Scan for the cell matching the given text and deliver its (x, y) coordinate at center. 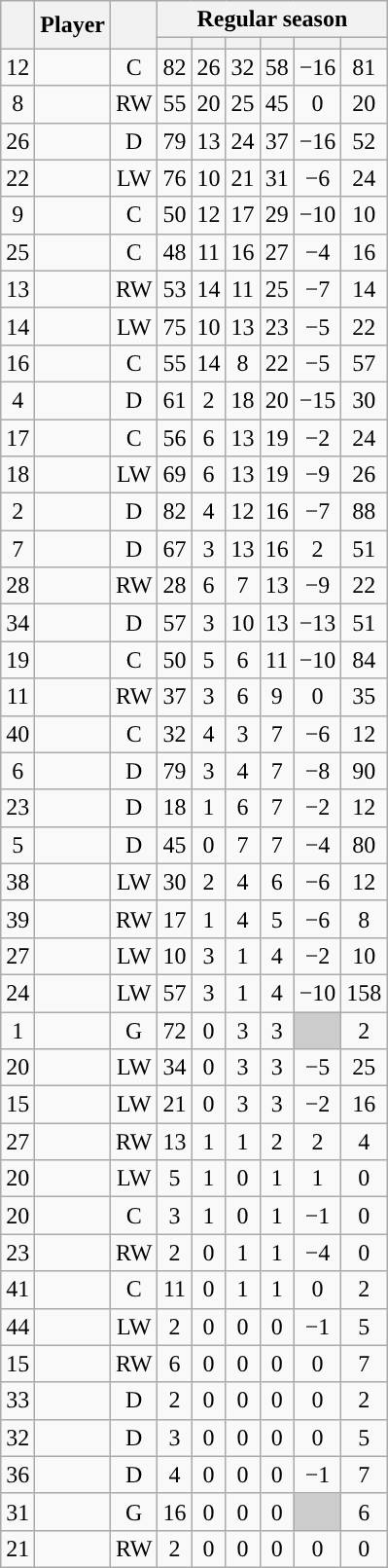
53 (175, 289)
58 (276, 67)
67 (175, 549)
76 (175, 178)
75 (175, 326)
−15 (317, 400)
80 (364, 845)
72 (175, 1031)
61 (175, 400)
52 (364, 141)
69 (175, 475)
84 (364, 660)
35 (364, 697)
Regular season (272, 19)
Player (73, 25)
33 (18, 1401)
44 (18, 1327)
41 (18, 1290)
−13 (317, 623)
39 (18, 919)
48 (175, 252)
90 (364, 771)
−8 (317, 771)
40 (18, 734)
29 (276, 215)
88 (364, 512)
81 (364, 67)
158 (364, 993)
36 (18, 1475)
56 (175, 437)
38 (18, 882)
